Output the (x, y) coordinate of the center of the cell containing the given text.  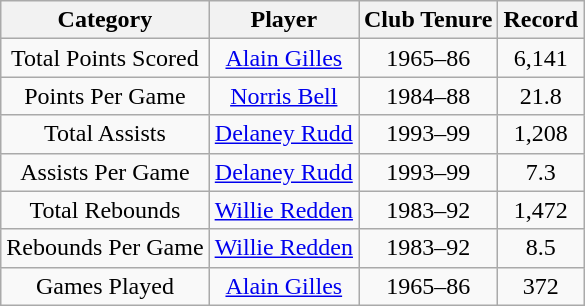
372 (541, 286)
6,141 (541, 58)
Club Tenure (428, 20)
1,208 (541, 134)
1984–88 (428, 96)
Rebounds Per Game (105, 248)
Assists Per Game (105, 172)
Total Assists (105, 134)
21.8 (541, 96)
1,472 (541, 210)
Record (541, 20)
Total Points Scored (105, 58)
Category (105, 20)
Norris Bell (284, 96)
8.5 (541, 248)
Points Per Game (105, 96)
7.3 (541, 172)
Games Played (105, 286)
Player (284, 20)
Total Rebounds (105, 210)
